Capture the cell that displays the provided text and extract its (X, Y) central coordinate. 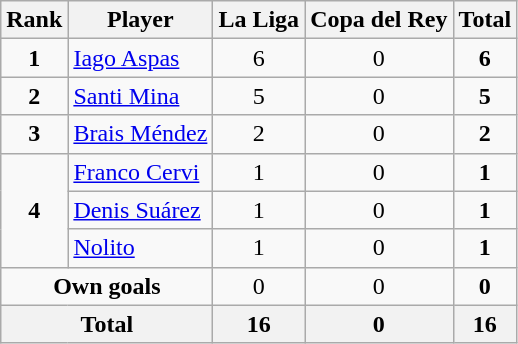
Player (140, 20)
4 (34, 210)
Franco Cervi (140, 172)
Denis Suárez (140, 210)
Iago Aspas (140, 58)
Brais Méndez (140, 134)
La Liga (259, 20)
Rank (34, 20)
Nolito (140, 248)
Santi Mina (140, 96)
Copa del Rey (379, 20)
3 (34, 134)
Own goals (107, 286)
